Determine the (X, Y) coordinate at the center of the cell enclosing the given text.  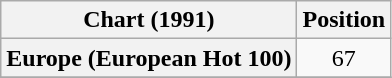
Europe (European Hot 100) (149, 58)
Position (344, 20)
67 (344, 58)
Chart (1991) (149, 20)
